Determine the (x, y) coordinate at the center of the cell enclosing the given text.  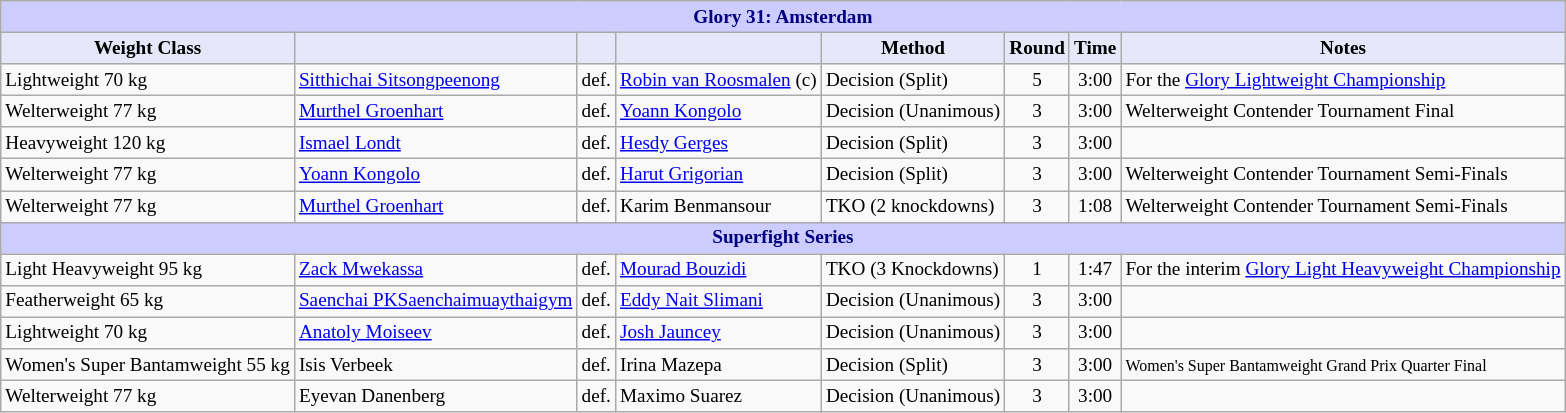
Josh Jauncey (718, 333)
Glory 31: Amsterdam (783, 17)
Featherweight 65 kg (148, 301)
Eddy Nait Slimani (718, 301)
Hesdy Gerges (718, 143)
Women's Super Bantamweight Grand Prix Quarter Final (1343, 365)
Light Heavyweight 95 kg (148, 270)
Time (1094, 48)
TKO (3 Knockdowns) (912, 270)
Zack Mwekassa (436, 270)
For the interim Glory Light Heavyweight Championship (1343, 270)
Harut Grigorian (718, 175)
Sitthichai Sitsongpeenong (436, 80)
TKO (2 knockdowns) (912, 206)
Method (912, 48)
Notes (1343, 48)
Anatoly Moiseev (436, 333)
Eyevan Danenberg (436, 396)
Robin van Roosmalen (c) (718, 80)
Ismael Londt (436, 143)
Women's Super Bantamweight 55 kg (148, 365)
1:08 (1094, 206)
Irina Mazepa (718, 365)
For the Glory Lightweight Championship (1343, 80)
Round (1038, 48)
Maximo Suarez (718, 396)
1:47 (1094, 270)
Welterweight Contender Tournament Final (1343, 111)
Heavyweight 120 kg (148, 143)
Saenchai PKSaenchaimuaythaigym (436, 301)
Karim Benmansour (718, 206)
Superfight Series (783, 238)
Mourad Bouzidi (718, 270)
1 (1038, 270)
5 (1038, 80)
Isis Verbeek (436, 365)
Weight Class (148, 48)
